Search for the cell housing the specified text and yield its (x, y) center coordinate. 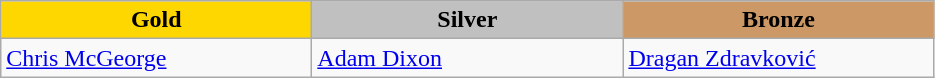
Bronze (778, 20)
Adam Dixon (468, 58)
Chris McGeorge (156, 58)
Dragan Zdravković (778, 58)
Gold (156, 20)
Silver (468, 20)
